Capture the cell that displays the provided text and extract its [X, Y] central coordinate. 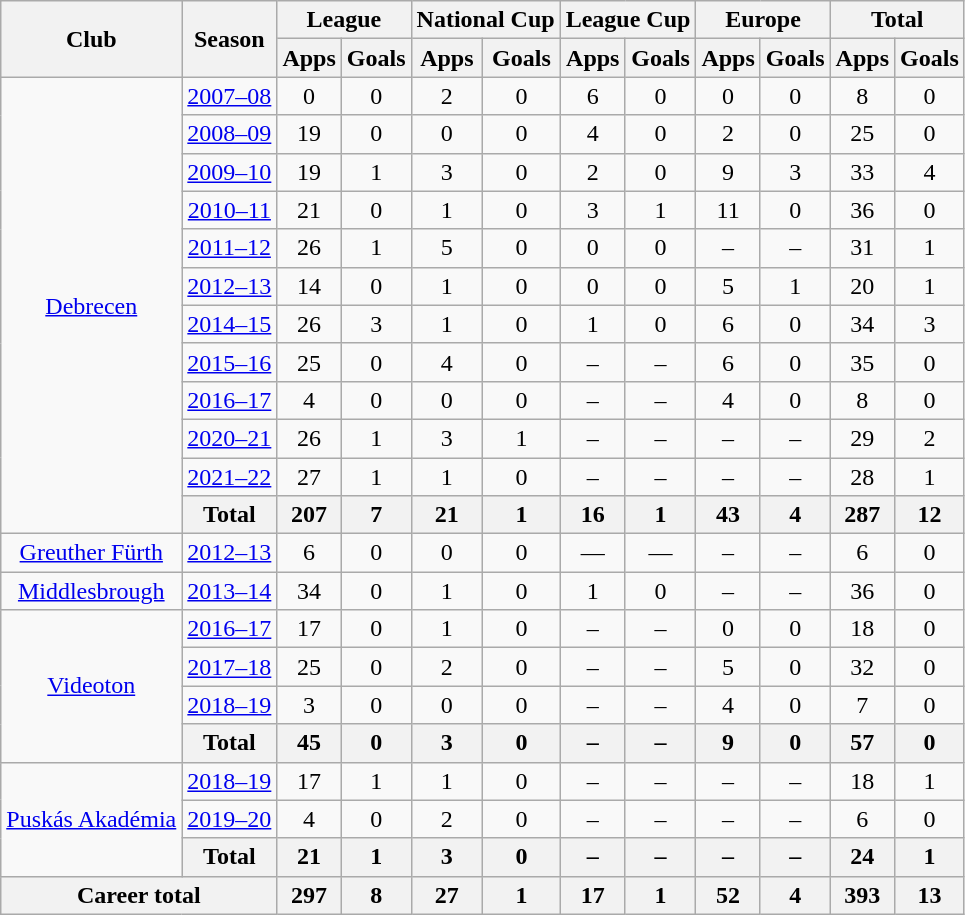
League [344, 20]
Greuther Fürth [92, 553]
2008–09 [230, 134]
207 [309, 515]
Puskás Akadémia [92, 819]
297 [309, 895]
31 [862, 248]
Club [92, 39]
287 [862, 515]
28 [862, 477]
2007–08 [230, 96]
2011–12 [230, 248]
29 [862, 438]
Debrecen [92, 306]
Videoton [92, 686]
57 [862, 743]
14 [309, 286]
2010–11 [230, 210]
2013–14 [230, 591]
43 [728, 515]
35 [862, 362]
2019–20 [230, 819]
2015–16 [230, 362]
16 [592, 515]
Season [230, 39]
League Cup [628, 20]
45 [309, 743]
12 [930, 515]
2020–21 [230, 438]
52 [728, 895]
Europe [763, 20]
Career total [139, 895]
11 [728, 210]
2009–10 [230, 172]
33 [862, 172]
20 [862, 286]
National Cup [486, 20]
Middlesbrough [92, 591]
24 [862, 857]
2017–18 [230, 667]
2021–22 [230, 477]
32 [862, 667]
2014–15 [230, 324]
393 [862, 895]
13 [930, 895]
